Return the [x, y] coordinate for the center point of the cell that contains the specified text.  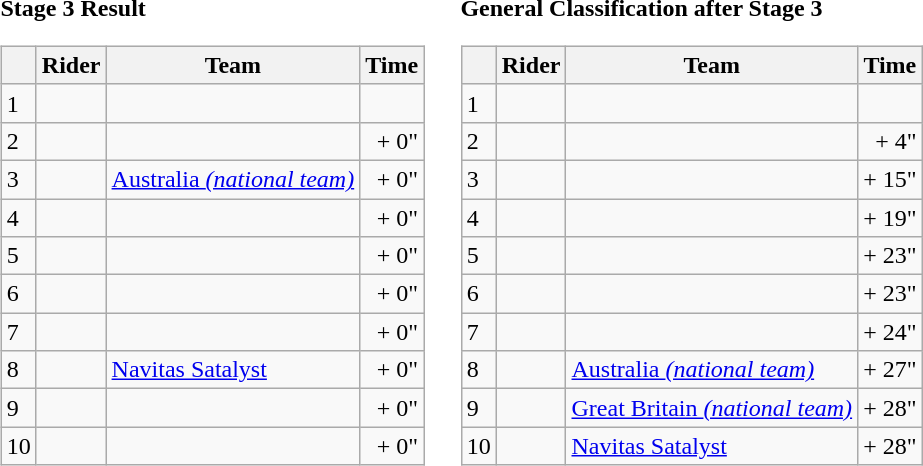
+ 19" [890, 217]
+ 15" [890, 179]
+ 24" [890, 332]
+ 27" [890, 370]
Great Britain (national team) [712, 408]
+ 4" [890, 141]
